Find where the given text appears and provide that cell's center as [x, y] coordinate. 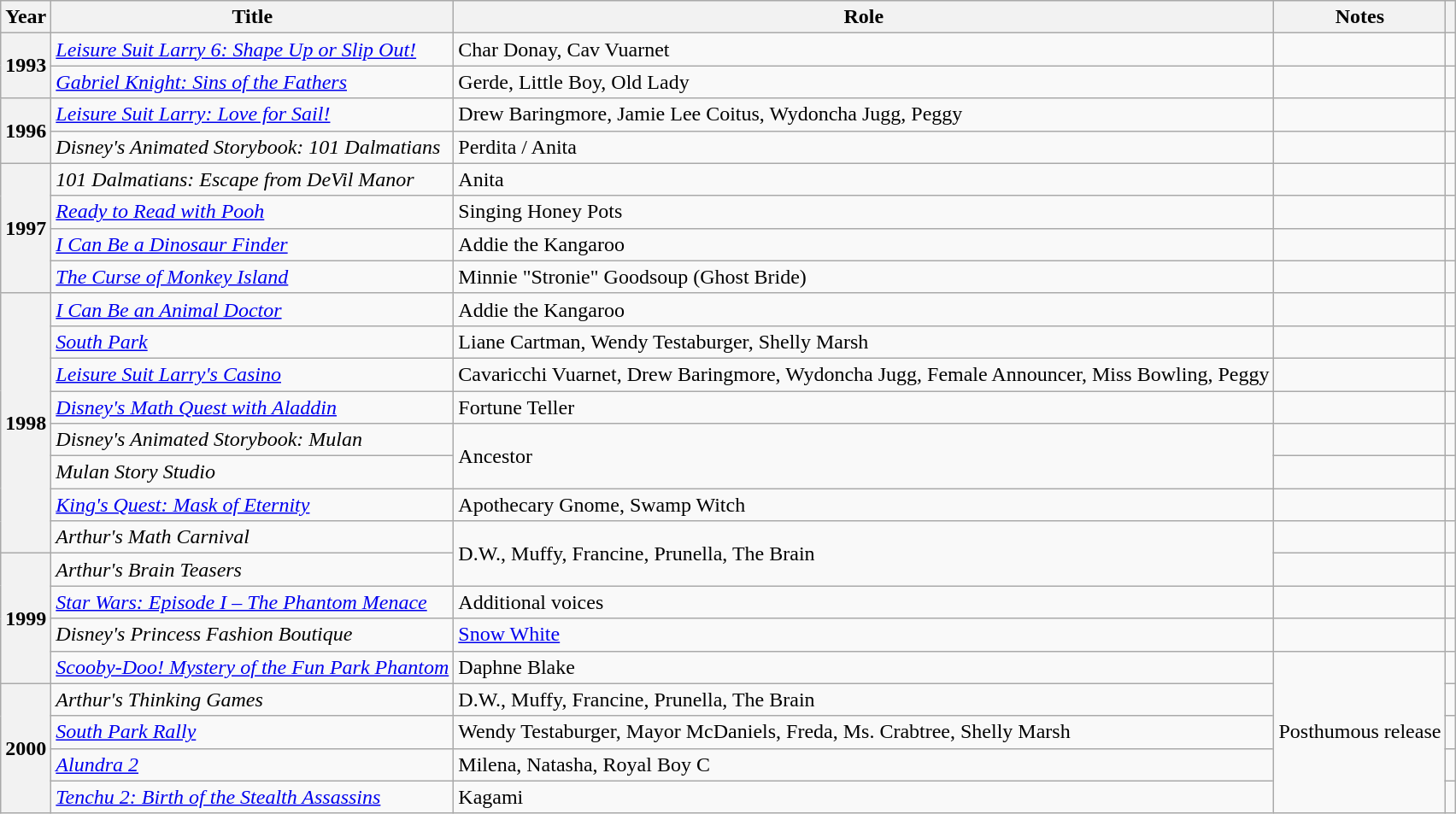
Singing Honey Pots [864, 212]
Anita [864, 179]
Arthur's Brain Teasers [253, 570]
Posthumous release [1360, 732]
I Can Be an Animal Doctor [253, 309]
Ready to Read with Pooh [253, 212]
1993 [26, 66]
Leisure Suit Larry 6: Shape Up or Slip Out! [253, 50]
Arthur's Math Carnival [253, 537]
Tenchu 2: Birth of the Stealth Assassins [253, 797]
2000 [26, 748]
The Curse of Monkey Island [253, 277]
Minnie "Stronie" Goodsoup (Ghost Bride) [864, 277]
101 Dalmatians: Escape from DeVil Manor [253, 179]
King's Quest: Mask of Eternity [253, 505]
Mulan Story Studio [253, 472]
Cavaricchi Vuarnet, Drew Baringmore, Wydoncha Jugg, Female Announcer, Miss Bowling, Peggy [864, 374]
Milena, Natasha, Royal Boy C [864, 764]
Scooby-Doo! Mystery of the Fun Park Phantom [253, 667]
Disney's Math Quest with Aladdin [253, 407]
Ancestor [864, 456]
Star Wars: Episode I – The Phantom Menace [253, 602]
Apothecary Gnome, Swamp Witch [864, 505]
I Can Be a Dinosaur Finder [253, 244]
Disney's Animated Storybook: 101 Dalmatians [253, 147]
Fortune Teller [864, 407]
Disney's Animated Storybook: Mulan [253, 440]
Char Donay, Cav Vuarnet [864, 50]
Drew Baringmore, Jamie Lee Coitus, Wydoncha Jugg, Peggy [864, 114]
Disney's Princess Fashion Boutique [253, 635]
Snow White [864, 635]
Role [864, 17]
Leisure Suit Larry: Love for Sail! [253, 114]
South Park Rally [253, 732]
South Park [253, 342]
Liane Cartman, Wendy Testaburger, Shelly Marsh [864, 342]
1999 [26, 618]
Wendy Testaburger, Mayor McDaniels, Freda, Ms. Crabtree, Shelly Marsh [864, 732]
Gerde, Little Boy, Old Lady [864, 82]
Leisure Suit Larry's Casino [253, 374]
1998 [26, 423]
Year [26, 17]
Alundra 2 [253, 764]
Kagami [864, 797]
Additional voices [864, 602]
Perdita / Anita [864, 147]
Notes [1360, 17]
1996 [26, 131]
Title [253, 17]
1997 [26, 228]
Daphne Blake [864, 667]
Arthur's Thinking Games [253, 700]
Gabriel Knight: Sins of the Fathers [253, 82]
